Output the [X, Y] coordinate of the center of the cell containing the given text.  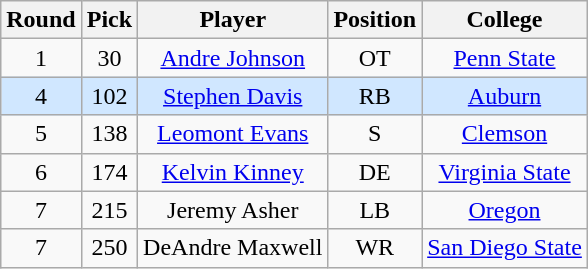
WR [375, 248]
Pick [109, 20]
OT [375, 58]
Oregon [505, 210]
San Diego State [505, 248]
102 [109, 96]
174 [109, 172]
Clemson [505, 134]
250 [109, 248]
138 [109, 134]
LB [375, 210]
RB [375, 96]
Penn State [505, 58]
6 [41, 172]
30 [109, 58]
Andre Johnson [233, 58]
Position [375, 20]
Kelvin Kinney [233, 172]
S [375, 134]
Round [41, 20]
Leomont Evans [233, 134]
Auburn [505, 96]
215 [109, 210]
5 [41, 134]
DE [375, 172]
4 [41, 96]
1 [41, 58]
Player [233, 20]
Stephen Davis [233, 96]
Virginia State [505, 172]
Jeremy Asher [233, 210]
College [505, 20]
DeAndre Maxwell [233, 248]
